Return the [x, y] coordinate for the center point of the cell that contains the specified text.  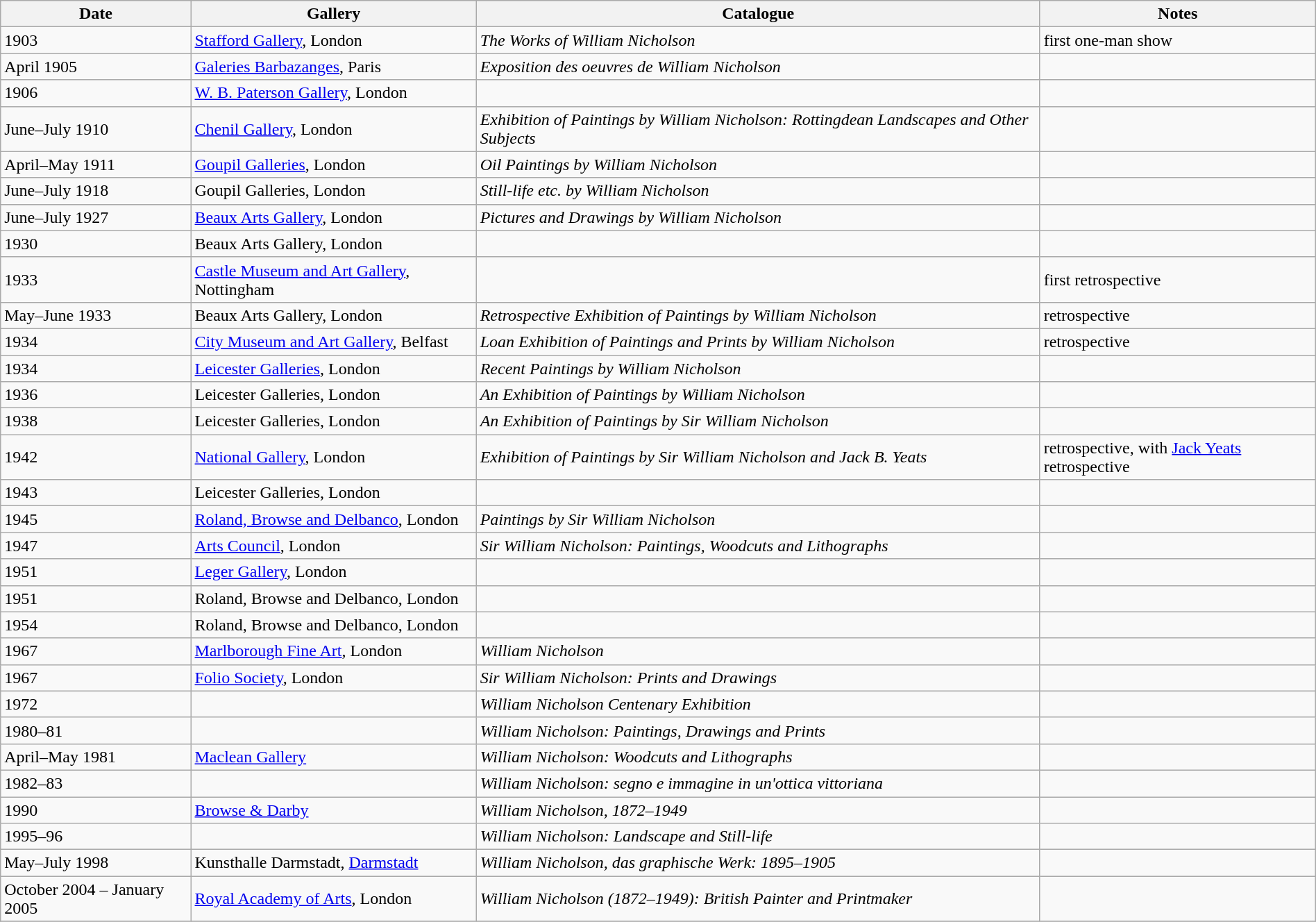
Castle Museum and Art Gallery, Nottingham [333, 279]
Catalogue [758, 14]
Maclean Gallery [333, 757]
1903 [96, 40]
An Exhibition of Paintings by William Nicholson [758, 395]
1982–83 [96, 783]
William Nicholson [758, 651]
Exhibition of Paintings by Sir William Nicholson and Jack B. Yeats [758, 457]
Chenil Gallery, London [333, 129]
April 1905 [96, 67]
Still-life etc. by William Nicholson [758, 191]
William Nicholson, 1872–1949 [758, 810]
Paintings by Sir William Nicholson [758, 519]
April–May 1911 [96, 165]
William Nicholson: Landscape and Still-life [758, 837]
Retrospective Exhibition of Paintings by William Nicholson [758, 315]
Notes [1177, 14]
Browse & Darby [333, 810]
National Gallery, London [333, 457]
Kunsthalle Darmstadt, Darmstadt [333, 863]
William Nicholson: Paintings, Drawings and Prints [758, 730]
Folio Society, London [333, 678]
1980–81 [96, 730]
Sir William Nicholson: Prints and Drawings [758, 678]
June–July 1927 [96, 217]
William Nicholson: segno e immagine in un'ottica vittoriana [758, 783]
1930 [96, 244]
May–June 1933 [96, 315]
June–July 1918 [96, 191]
1954 [96, 625]
Arts Council, London [333, 546]
1943 [96, 493]
Recent Paintings by William Nicholson [758, 369]
1945 [96, 519]
1942 [96, 457]
An Exhibition of Paintings by Sir William Nicholson [758, 421]
1933 [96, 279]
City Museum and Art Gallery, Belfast [333, 342]
1938 [96, 421]
Leger Gallery, London [333, 572]
Loan Exhibition of Paintings and Prints by William Nicholson [758, 342]
May–July 1998 [96, 863]
Sir William Nicholson: Paintings, Woodcuts and Lithographs [758, 546]
William Nicholson, das graphische Werk: 1895–1905 [758, 863]
William Nicholson: Woodcuts and Lithographs [758, 757]
1947 [96, 546]
W. B. Paterson Gallery, London [333, 93]
William Nicholson (1872–1949): British Painter and Printmaker [758, 898]
1995–96 [96, 837]
Date [96, 14]
Gallery [333, 14]
1936 [96, 395]
Oil Paintings by William Nicholson [758, 165]
October 2004 – January 2005 [96, 898]
Pictures and Drawings by William Nicholson [758, 217]
Galeries Barbazanges, Paris [333, 67]
first retrospective [1177, 279]
first one-man show [1177, 40]
April–May 1981 [96, 757]
Stafford Gallery, London [333, 40]
1906 [96, 93]
1990 [96, 810]
Exhibition of Paintings by William Nicholson: Rottingdean Landscapes and Other Subjects [758, 129]
Royal Academy of Arts, London [333, 898]
Marlborough Fine Art, London [333, 651]
retrospective, with Jack Yeats retrospective [1177, 457]
William Nicholson Centenary Exhibition [758, 704]
1972 [96, 704]
June–July 1910 [96, 129]
Exposition des oeuvres de William Nicholson [758, 67]
The Works of William Nicholson [758, 40]
